Output the (x, y) coordinate of the center of the cell containing the given text.  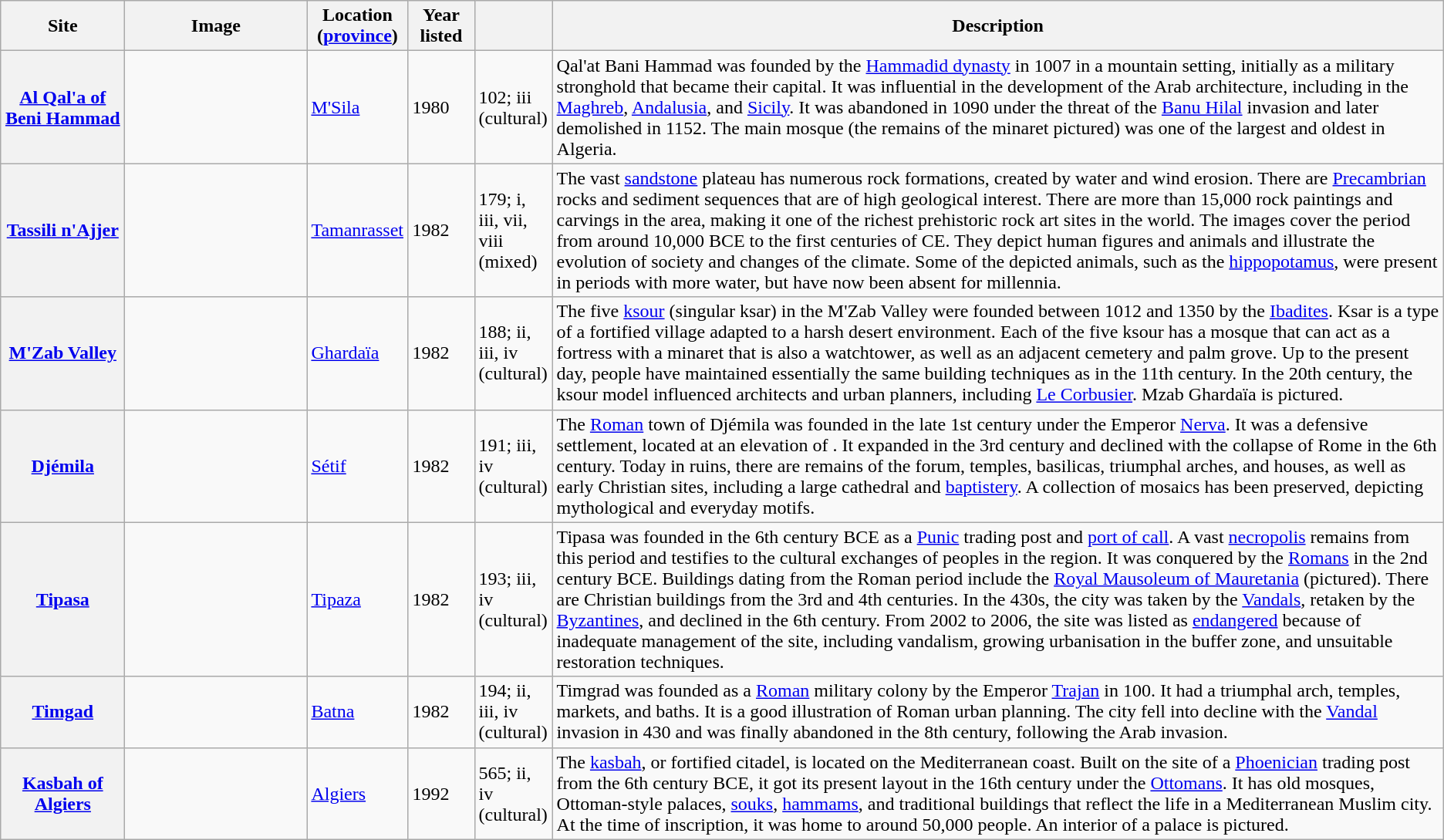
179; i, iii, vii, viii (mixed) (514, 230)
Tamanrasset (358, 230)
Al Qal'a of Beni Hammad (63, 107)
M'Zab Valley (63, 353)
565; ii, iv (cultural) (514, 793)
Description (998, 26)
Location (province) (358, 26)
193; iii, iv (cultural) (514, 599)
1980 (441, 107)
1992 (441, 793)
188; ii, iii, iv (cultural) (514, 353)
Timgad (63, 712)
102; iii (cultural) (514, 107)
Year listed (441, 26)
Tipasa (63, 599)
Tipaza (358, 599)
194; ii, iii, iv (cultural) (514, 712)
Kasbah of Algiers (63, 793)
M'Sila (358, 107)
Image (216, 26)
Tassili n'Ajjer (63, 230)
191; iii, iv (cultural) (514, 466)
Batna (358, 712)
Site (63, 26)
Ghardaïa (358, 353)
Sétif (358, 466)
Djémila (63, 466)
Algiers (358, 793)
